Output the [x, y] coordinate of the center of the cell containing the given text.  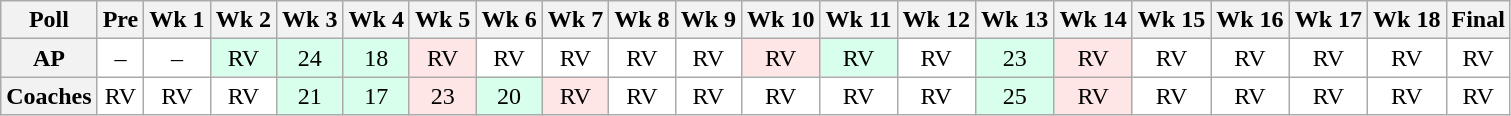
Wk 3 [310, 20]
20 [509, 96]
Final [1478, 20]
Wk 16 [1250, 20]
Wk 8 [642, 20]
Wk 14 [1093, 20]
AP [49, 58]
Wk 6 [509, 20]
Wk 1 [177, 20]
Wk 17 [1328, 20]
Wk 7 [575, 20]
Wk 18 [1407, 20]
18 [376, 58]
Wk 13 [1014, 20]
Wk 10 [781, 20]
Wk 5 [442, 20]
Pre [120, 20]
17 [376, 96]
Wk 15 [1171, 20]
21 [310, 96]
Coaches [49, 96]
Wk 4 [376, 20]
Wk 2 [243, 20]
25 [1014, 96]
Poll [49, 20]
Wk 11 [858, 20]
24 [310, 58]
Wk 12 [936, 20]
Wk 9 [708, 20]
